Provide the (X, Y) coordinate of the cell's center where the given text is located.  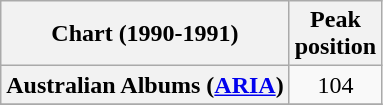
Australian Albums (ARIA) (145, 85)
Peakposition (335, 34)
104 (335, 85)
Chart (1990-1991) (145, 34)
